Capture the cell that displays the provided text and extract its [X, Y] central coordinate. 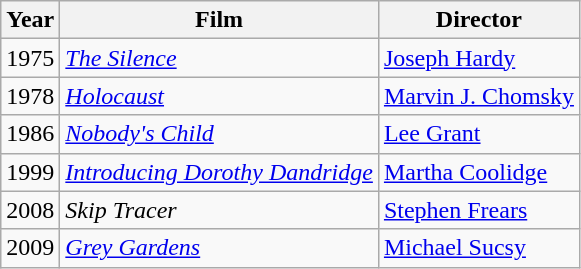
Stephen Frears [478, 210]
Film [220, 20]
Director [478, 20]
Holocaust [220, 96]
Marvin J. Chomsky [478, 96]
1986 [30, 134]
The Silence [220, 58]
1999 [30, 172]
Skip Tracer [220, 210]
2008 [30, 210]
Martha Coolidge [478, 172]
Lee Grant [478, 134]
1975 [30, 58]
Michael Sucsy [478, 248]
Nobody's Child [220, 134]
2009 [30, 248]
Introducing Dorothy Dandridge [220, 172]
Joseph Hardy [478, 58]
Year [30, 20]
1978 [30, 96]
Grey Gardens [220, 248]
